For the text-containing cell, return its midpoint in [x, y] coordinate format. 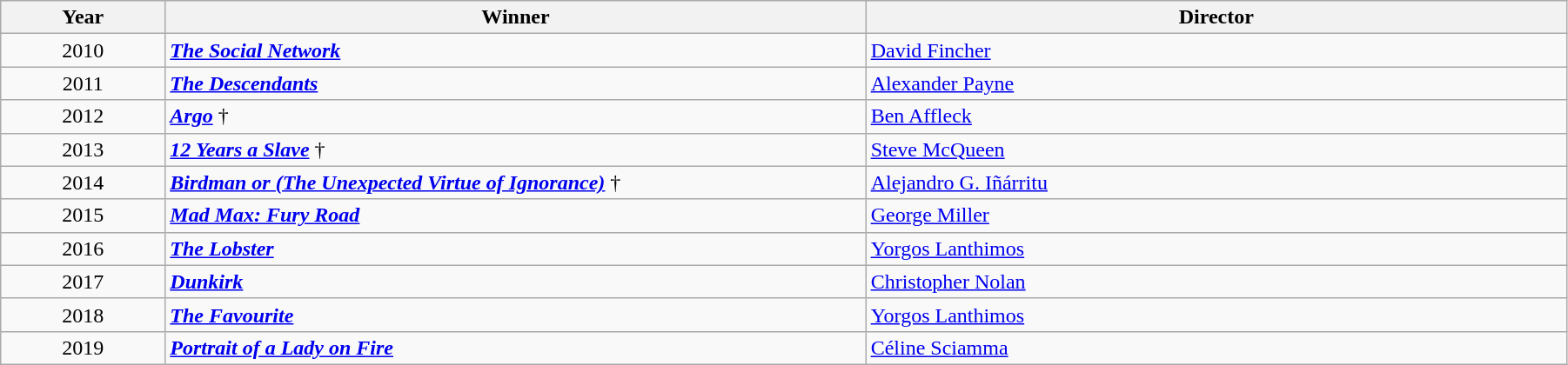
2014 [84, 182]
George Miller [1216, 216]
2017 [84, 282]
Director [1216, 17]
2012 [84, 116]
Christopher Nolan [1216, 282]
The Social Network [515, 50]
2010 [84, 50]
2011 [84, 83]
Argo † [515, 116]
Steve McQueen [1216, 149]
2013 [84, 149]
Dunkirk [515, 282]
Alejandro G. Iñárritu [1216, 182]
Alexander Payne [1216, 83]
2015 [84, 216]
Céline Sciamma [1216, 348]
The Favourite [515, 315]
Portrait of a Lady on Fire [515, 348]
Ben Affleck [1216, 116]
Birdman or (The Unexpected Virtue of Ignorance) † [515, 182]
Winner [515, 17]
Year [84, 17]
2018 [84, 315]
The Lobster [515, 249]
12 Years a Slave † [515, 149]
The Descendants [515, 83]
Mad Max: Fury Road [515, 216]
David Fincher [1216, 50]
2016 [84, 249]
2019 [84, 348]
